Return (x, y) of the center of cell containing provided text 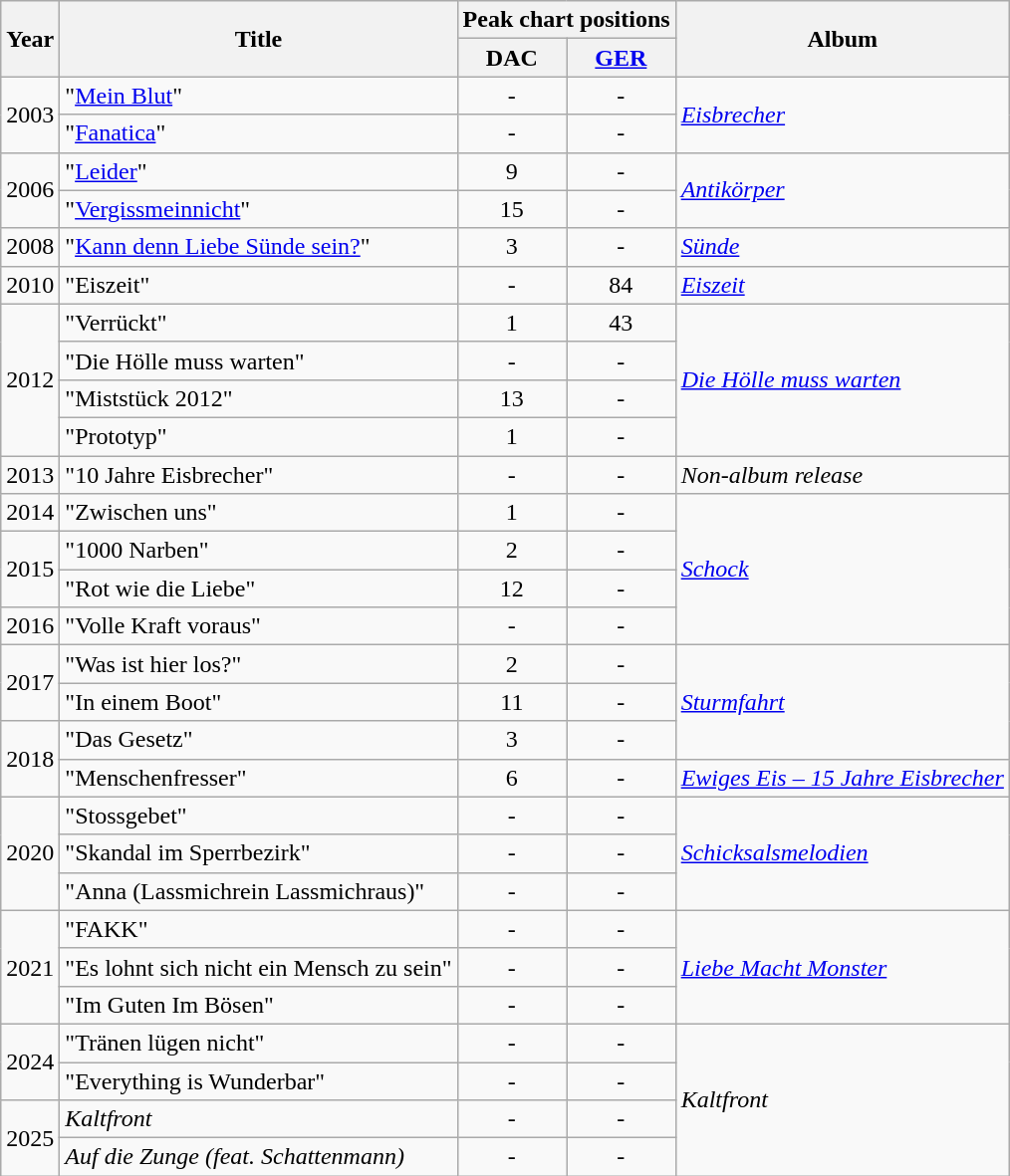
2014 (30, 513)
"Zwischen uns" (259, 513)
"Tränen lügen nicht" (259, 1043)
"Fanatica" (259, 133)
"Was ist hier los?" (259, 664)
Sturmfahrt (843, 702)
15 (512, 209)
2010 (30, 285)
"In einem Boot" (259, 702)
"Das Gesetz" (259, 740)
GER (622, 58)
2015 (30, 570)
Eisbrecher (843, 115)
Schock (843, 570)
"Leider" (259, 171)
13 (512, 398)
Ewiges Eis – 15 Jahre Eisbrecher (843, 778)
"Im Guten Im Bösen" (259, 1005)
84 (622, 285)
Die Hölle muss warten (843, 379)
2024 (30, 1061)
"FAKK" (259, 929)
Peak chart positions (566, 20)
Non-album release (843, 475)
Title (259, 39)
6 (512, 778)
Eiszeit (843, 285)
"Prototyp" (259, 436)
DAC (512, 58)
"Verrückt" (259, 323)
"Mein Blut" (259, 96)
Liebe Macht Monster (843, 967)
Sünde (843, 247)
2016 (30, 626)
"Eiszeit" (259, 285)
Auf die Zunge (feat. Schattenmann) (259, 1157)
"Kann denn Liebe Sünde sein?" (259, 247)
Year (30, 39)
2020 (30, 853)
2021 (30, 967)
"Volle Kraft voraus" (259, 626)
2012 (30, 379)
2006 (30, 190)
12 (512, 588)
"Es lohnt sich nicht ein Mensch zu sein" (259, 967)
"Skandal im Sperrbezirk" (259, 853)
2013 (30, 475)
Album (843, 39)
"1000 Narben" (259, 551)
43 (622, 323)
Schicksalsmelodien (843, 853)
11 (512, 702)
"Everything is Wunderbar" (259, 1080)
Antikörper (843, 190)
"Vergissmeinnicht" (259, 209)
2008 (30, 247)
"Miststück 2012" (259, 398)
2018 (30, 759)
9 (512, 171)
2017 (30, 683)
"Die Hölle muss warten" (259, 360)
"Anna (Lassmichrein Lassmichraus)" (259, 891)
"Stossgebet" (259, 816)
2003 (30, 115)
"Rot wie die Liebe" (259, 588)
"10 Jahre Eisbrecher" (259, 475)
2025 (30, 1138)
"Menschenfresser" (259, 778)
